Scan for the cell matching the given text and deliver its (X, Y) coordinate at center. 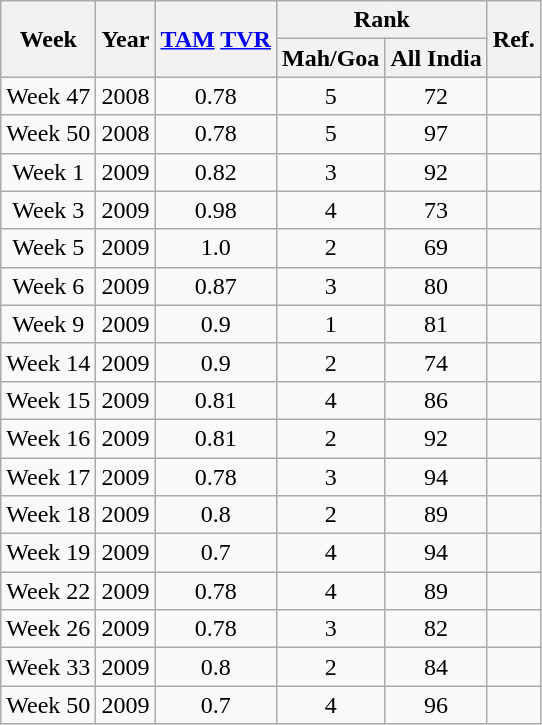
1.0 (216, 248)
81 (436, 324)
74 (436, 362)
Week 6 (48, 286)
82 (436, 629)
0.87 (216, 286)
80 (436, 286)
Week 1 (48, 172)
1 (330, 324)
69 (436, 248)
Week 18 (48, 515)
Week 3 (48, 210)
TAM TVR (216, 39)
Ref. (514, 39)
Mah/Goa (330, 58)
72 (436, 96)
Week 14 (48, 362)
Week 9 (48, 324)
Week 33 (48, 667)
Rank (382, 20)
Week 19 (48, 553)
96 (436, 705)
84 (436, 667)
Week 16 (48, 438)
86 (436, 400)
73 (436, 210)
All India (436, 58)
Year (126, 39)
Week 15 (48, 400)
Week 22 (48, 591)
Week 47 (48, 96)
Week (48, 39)
Week 26 (48, 629)
Week 5 (48, 248)
0.82 (216, 172)
Week 17 (48, 477)
0.98 (216, 210)
97 (436, 134)
